Output the (x, y) coordinate of the center of the cell containing the given text.  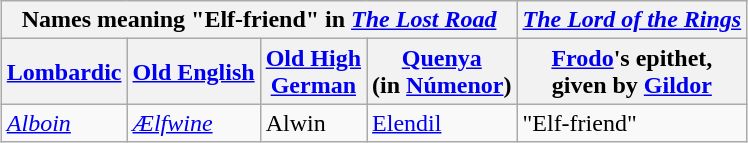
Elendil (442, 123)
Alwin (313, 123)
Frodo's epithet,given by Gildor (632, 72)
The Lord of the Rings (632, 20)
"Elf-friend" (632, 123)
Alboin (64, 123)
Ælfwine (194, 123)
Names meaning "Elf-friend" in The Lost Road (259, 20)
Old English (194, 72)
Quenya(in Númenor) (442, 72)
Old HighGerman (313, 72)
Lombardic (64, 72)
